Find where the given text appears and provide that cell's center as [x, y] coordinate. 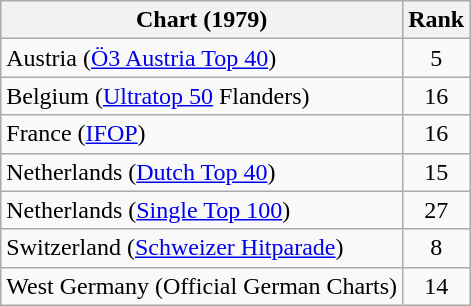
27 [436, 210]
8 [436, 248]
14 [436, 286]
Netherlands (Single Top 100) [202, 210]
Chart (1979) [202, 20]
5 [436, 58]
Switzerland (Schweizer Hitparade) [202, 248]
Austria (Ö3 Austria Top 40) [202, 58]
Rank [436, 20]
Belgium (Ultratop 50 Flanders) [202, 96]
15 [436, 172]
West Germany (Official German Charts) [202, 286]
Netherlands (Dutch Top 40) [202, 172]
France (IFOP) [202, 134]
